Identify which cell holds the provided text, then report its (X, Y) central coordinate. 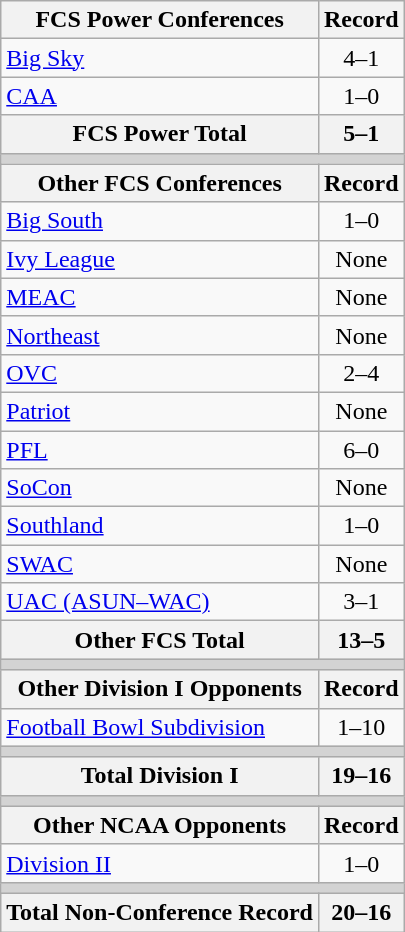
SoCon (160, 488)
Northeast (160, 335)
5–1 (361, 134)
4–1 (361, 58)
OVC (160, 373)
Other FCS Conferences (160, 183)
Football Bowl Subdivision (160, 727)
Other FCS Total (160, 640)
Big South (160, 221)
PFL (160, 449)
FCS Power Conferences (160, 20)
Patriot (160, 411)
Total Non-Conference Record (160, 912)
Other NCAA Opponents (160, 825)
19–16 (361, 776)
3–1 (361, 602)
Ivy League (160, 259)
20–16 (361, 912)
Big Sky (160, 58)
2–4 (361, 373)
CAA (160, 96)
Southland (160, 526)
Total Division I (160, 776)
Other Division I Opponents (160, 689)
UAC (ASUN–WAC) (160, 602)
FCS Power Total (160, 134)
13–5 (361, 640)
Division II (160, 863)
SWAC (160, 564)
MEAC (160, 297)
1–10 (361, 727)
6–0 (361, 449)
